Extract the (x, y) coordinate from the center of the cell holding the provided text.  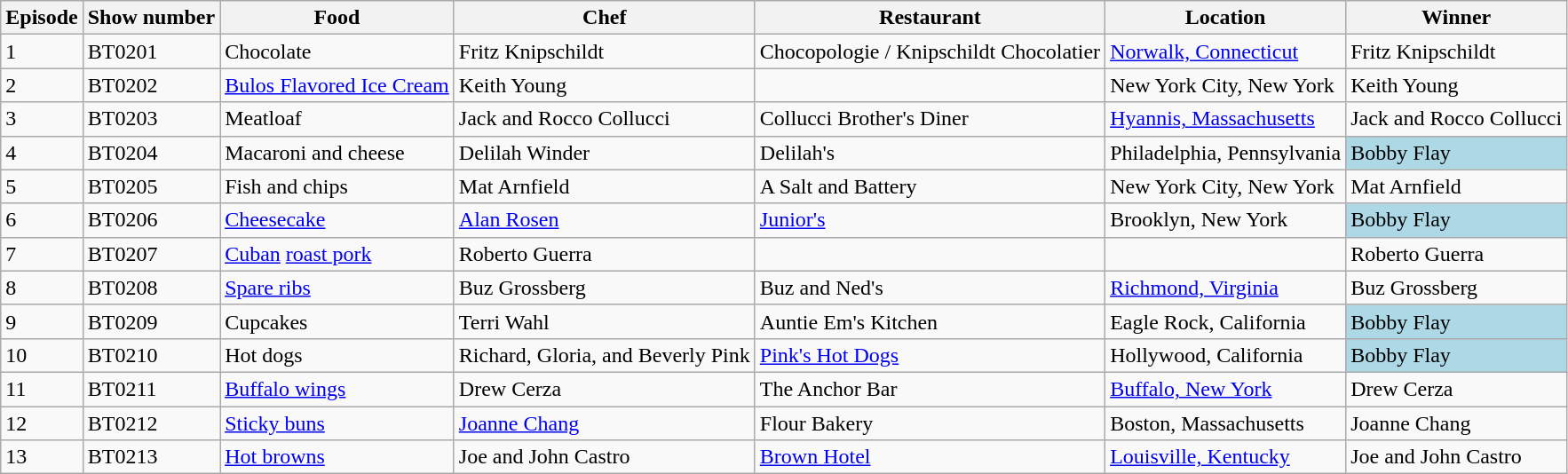
BT0209 (151, 321)
BT0208 (151, 288)
Cupcakes (337, 321)
Winner (1456, 18)
BT0201 (151, 51)
BT0206 (151, 220)
3 (42, 119)
BT0210 (151, 355)
12 (42, 423)
Pink's Hot Dogs (930, 355)
Cuban roast pork (337, 254)
Alan Rosen (604, 220)
BT0203 (151, 119)
9 (42, 321)
2 (42, 85)
BT0211 (151, 389)
10 (42, 355)
Flour Bakery (930, 423)
13 (42, 457)
BT0213 (151, 457)
BT0205 (151, 186)
7 (42, 254)
8 (42, 288)
Episode (42, 18)
Buffalo wings (337, 389)
BT0212 (151, 423)
Location (1225, 18)
Chef (604, 18)
Food (337, 18)
Fish and chips (337, 186)
Delilah's (930, 153)
Buz and Ned's (930, 288)
Chocopologie / Knipschildt Chocolatier (930, 51)
Delilah Winder (604, 153)
Louisville, Kentucky (1225, 457)
Collucci Brother's Diner (930, 119)
Hot dogs (337, 355)
The Anchor Bar (930, 389)
4 (42, 153)
Hot browns (337, 457)
Brooklyn, New York (1225, 220)
Bulos Flavored Ice Cream (337, 85)
Hyannis, Massachusetts (1225, 119)
1 (42, 51)
Eagle Rock, California (1225, 321)
5 (42, 186)
Chocolate (337, 51)
Richard, Gloria, and Beverly Pink (604, 355)
Richmond, Virginia (1225, 288)
Sticky buns (337, 423)
BT0202 (151, 85)
Boston, Massachusetts (1225, 423)
Auntie Em's Kitchen (930, 321)
6 (42, 220)
BT0204 (151, 153)
Cheesecake (337, 220)
Brown Hotel (930, 457)
Terri Wahl (604, 321)
Hollywood, California (1225, 355)
Meatloaf (337, 119)
Junior's (930, 220)
Show number (151, 18)
Spare ribs (337, 288)
BT0207 (151, 254)
Restaurant (930, 18)
Norwalk, Connecticut (1225, 51)
11 (42, 389)
Buffalo, New York (1225, 389)
Macaroni and cheese (337, 153)
Philadelphia, Pennsylvania (1225, 153)
A Salt and Battery (930, 186)
